Provide the (x, y) coordinate of the cell's center where the given text is located.  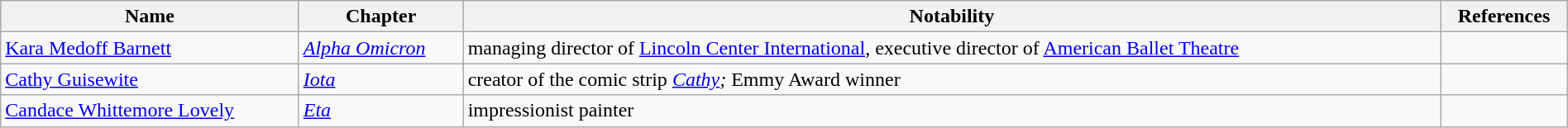
Name (150, 17)
Notability (952, 17)
Cathy Guisewite (150, 79)
Eta (380, 111)
References (1504, 17)
Chapter (380, 17)
Alpha Omicron (380, 48)
Candace Whittemore Lovely (150, 111)
managing director of Lincoln Center International, executive director of American Ballet Theatre (952, 48)
creator of the comic strip Cathy; Emmy Award winner (952, 79)
Kara Medoff Barnett (150, 48)
Iota (380, 79)
impressionist painter (952, 111)
